Pinpoint the cell where the given text exists, returning its (x, y) midpoint coordinate. 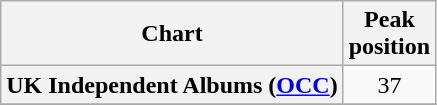
UK Independent Albums (OCC) (172, 85)
37 (389, 85)
Peakposition (389, 34)
Chart (172, 34)
